Identify which cell holds the provided text, then report its (x, y) central coordinate. 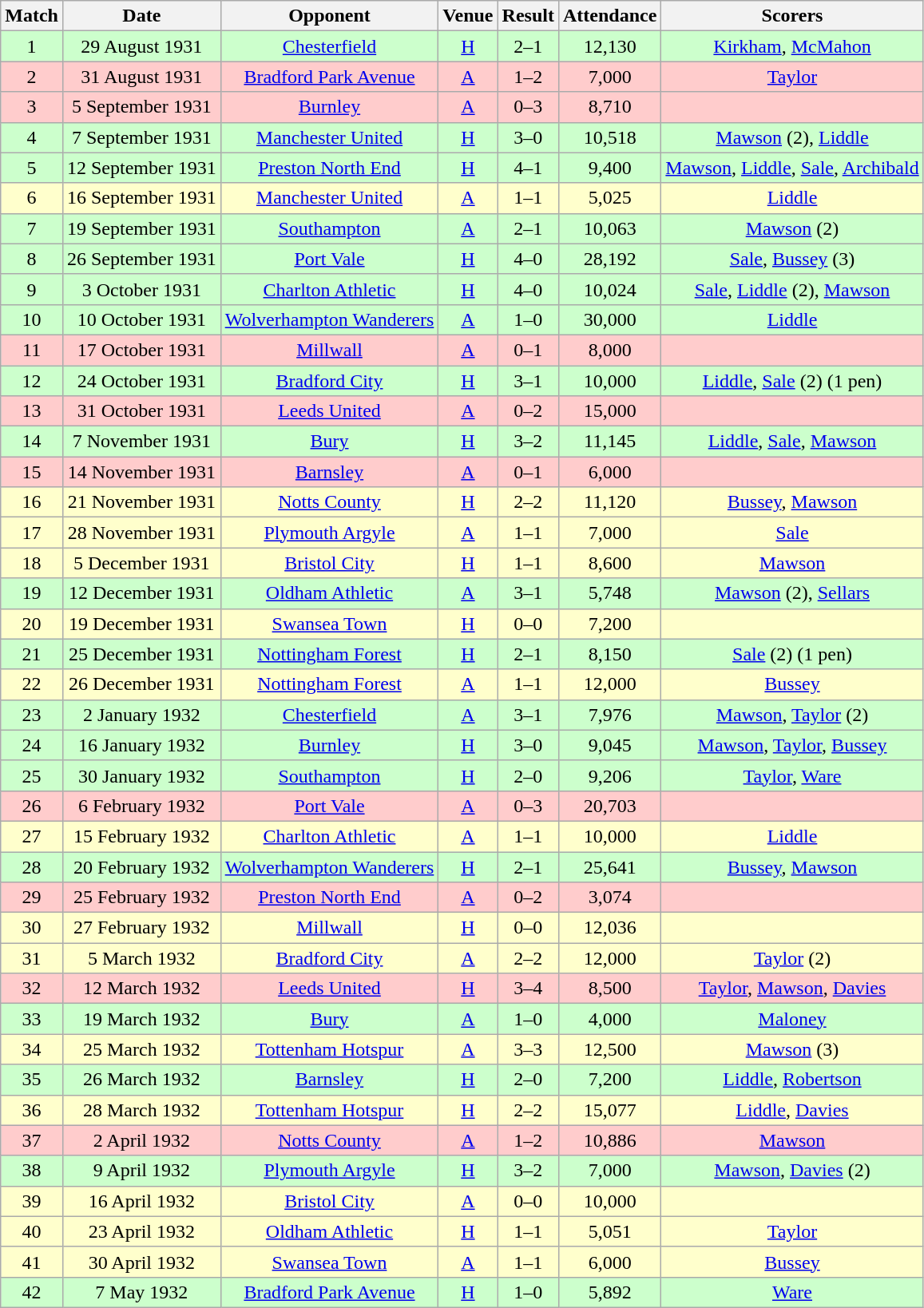
7 May 1932 (141, 1292)
3–4 (528, 989)
Liddle, Sale (2) (1 pen) (792, 381)
7,976 (609, 715)
9 April 1932 (141, 1171)
4–1 (528, 168)
12,500 (609, 1049)
22 (32, 684)
27 February 1932 (141, 928)
20 February 1932 (141, 866)
Sale, Bussey (3) (792, 259)
9 (32, 289)
20 (32, 624)
27 (32, 836)
Result (528, 16)
Mawson (2) (792, 228)
Mawson (2), Liddle (792, 137)
8,150 (609, 654)
15,000 (609, 411)
3–3 (528, 1049)
10,063 (609, 228)
15 (32, 472)
8 (32, 259)
21 (32, 654)
41 (32, 1262)
11 (32, 350)
28 March 1932 (141, 1110)
5,748 (609, 593)
Kirkham, McMahon (792, 46)
11,120 (609, 502)
32 (32, 989)
6 (32, 198)
26 September 1931 (141, 259)
25,641 (609, 866)
25 (32, 775)
Mawson, Liddle, Sale, Archibald (792, 168)
35 (32, 1080)
14 November 1931 (141, 472)
Mawson, Taylor, Bussey (792, 745)
15 February 1932 (141, 836)
16 April 1932 (141, 1201)
24 (32, 745)
25 March 1932 (141, 1049)
5 March 1932 (141, 958)
Taylor, Mawson, Davies (792, 989)
7 (32, 228)
5,051 (609, 1231)
5,025 (609, 198)
Match (32, 16)
Scorers (792, 16)
Mawson (2), Sellars (792, 593)
10 October 1931 (141, 319)
12 March 1932 (141, 989)
31 (32, 958)
12,036 (609, 928)
28 (32, 866)
Taylor, Ware (792, 775)
Date (141, 16)
Sale, Liddle (2), Mawson (792, 289)
29 August 1931 (141, 46)
29 (32, 898)
19 (32, 593)
Opponent (329, 16)
16 September 1931 (141, 198)
Venue (468, 16)
8,600 (609, 563)
3 (32, 107)
8,710 (609, 107)
16 January 1932 (141, 745)
Attendance (609, 16)
8,000 (609, 350)
2 January 1932 (141, 715)
28 November 1931 (141, 533)
16 (32, 502)
25 February 1932 (141, 898)
3,074 (609, 898)
23 April 1932 (141, 1231)
9,045 (609, 745)
20,703 (609, 806)
Mawson (3) (792, 1049)
28,192 (609, 259)
31 October 1931 (141, 411)
25 December 1931 (141, 654)
33 (32, 1019)
10,886 (609, 1140)
38 (32, 1171)
1 (32, 46)
23 (32, 715)
8,500 (609, 989)
Mawson, Taylor (2) (792, 715)
7 November 1931 (141, 442)
7 September 1931 (141, 137)
Sale (792, 533)
39 (32, 1201)
9,206 (609, 775)
Sale (2) (1 pen) (792, 654)
6 February 1932 (141, 806)
12 September 1931 (141, 168)
17 October 1931 (141, 350)
5,892 (609, 1292)
12,130 (609, 46)
4,000 (609, 1019)
Maloney (792, 1019)
30 (32, 928)
4 (32, 137)
26 December 1931 (141, 684)
5 September 1931 (141, 107)
Taylor (2) (792, 958)
19 September 1931 (141, 228)
5 December 1931 (141, 563)
11,145 (609, 442)
31 August 1931 (141, 77)
15,077 (609, 1110)
19 December 1931 (141, 624)
36 (32, 1110)
17 (32, 533)
9,400 (609, 168)
24 October 1931 (141, 381)
Ware (792, 1292)
34 (32, 1049)
40 (32, 1231)
30 April 1932 (141, 1262)
10 (32, 319)
10,518 (609, 137)
2 April 1932 (141, 1140)
12 December 1931 (141, 593)
42 (32, 1292)
26 March 1932 (141, 1080)
19 March 1932 (141, 1019)
Mawson, Davies (2) (792, 1171)
3 October 1931 (141, 289)
12 (32, 381)
13 (32, 411)
30,000 (609, 319)
18 (32, 563)
2 (32, 77)
14 (32, 442)
Liddle, Sale, Mawson (792, 442)
21 November 1931 (141, 502)
5 (32, 168)
30 January 1932 (141, 775)
26 (32, 806)
10,024 (609, 289)
Liddle, Robertson (792, 1080)
37 (32, 1140)
Liddle, Davies (792, 1110)
